Locate the cell with the specified text and output its [X, Y] center coordinate. 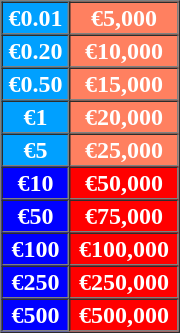
€75,000 [124, 216]
€0.20 [36, 50]
€15,000 [124, 84]
€0.50 [36, 84]
€10 [36, 182]
€500 [36, 314]
€50 [36, 216]
€500,000 [124, 314]
€5,000 [124, 18]
€250 [36, 282]
€10,000 [124, 50]
€50,000 [124, 182]
€1 [36, 116]
€100,000 [124, 248]
€0.01 [36, 18]
€5 [36, 150]
€25,000 [124, 150]
€250,000 [124, 282]
€100 [36, 248]
€20,000 [124, 116]
